For the text-containing cell, return its midpoint in [x, y] coordinate format. 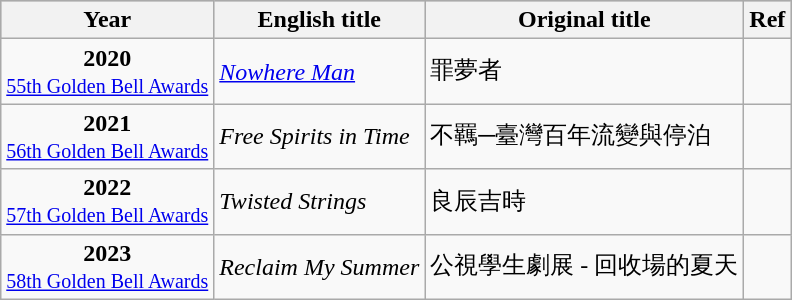
2020 55th Golden Bell Awards [108, 72]
良辰吉時 [584, 202]
Free Spirits in Time [320, 136]
2022 57th Golden Bell Awards [108, 202]
Twisted Strings [320, 202]
Ref [768, 20]
English title [320, 20]
Original title [584, 20]
公視學生劇展 - 回收場的夏天 [584, 266]
Nowhere Man [320, 72]
不羈─臺灣百年流變與停泊 [584, 136]
Reclaim My Summer [320, 266]
2021 56th Golden Bell Awards [108, 136]
罪夢者 [584, 72]
2023 58th Golden Bell Awards [108, 266]
Year [108, 20]
